Capture the cell that displays the provided text and extract its (x, y) central coordinate. 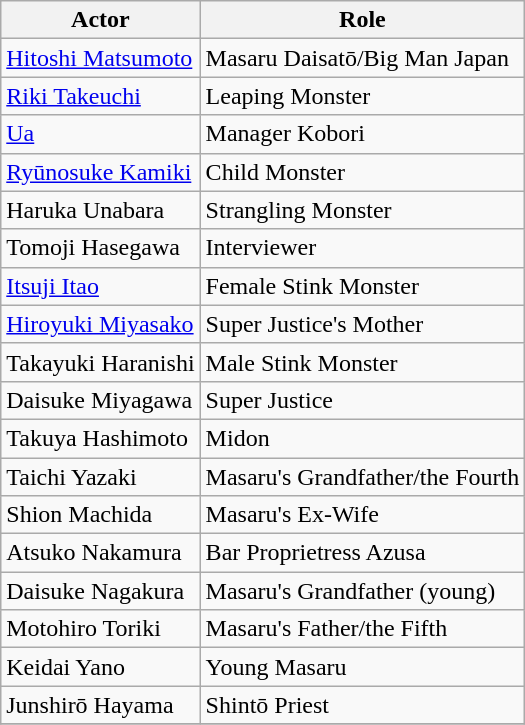
Taichi Yazaki (100, 477)
Female Stink Monster (362, 286)
Daisuke Nagakura (100, 591)
Masaru's Grandfather (young) (362, 591)
Interviewer (362, 248)
Hiroyuki Miyasako (100, 324)
Child Monster (362, 172)
Daisuke Miyagawa (100, 400)
Shintō Priest (362, 705)
Actor (100, 20)
Atsuko Nakamura (100, 553)
Strangling Monster (362, 210)
Masaru's Father/the Fifth (362, 629)
Leaping Monster (362, 96)
Takuya Hashimoto (100, 438)
Masaru Daisatō/Big Man Japan (362, 58)
Manager Kobori (362, 134)
Role (362, 20)
Tomoji Hasegawa (100, 248)
Super Justice (362, 400)
Haruka Unabara (100, 210)
Hitoshi Matsumoto (100, 58)
Super Justice's Mother (362, 324)
Masaru's Grandfather/the Fourth (362, 477)
Keidai Yano (100, 667)
Midon (362, 438)
Bar Proprietress Azusa (362, 553)
Ryūnosuke Kamiki (100, 172)
Junshirō Hayama (100, 705)
Male Stink Monster (362, 362)
Shion Machida (100, 515)
Takayuki Haranishi (100, 362)
Itsuji Itao (100, 286)
Young Masaru (362, 667)
Masaru's Ex-Wife (362, 515)
Riki Takeuchi (100, 96)
Ua (100, 134)
Motohiro Toriki (100, 629)
